Provide the [x, y] coordinate of the cell's center where the given text is located.  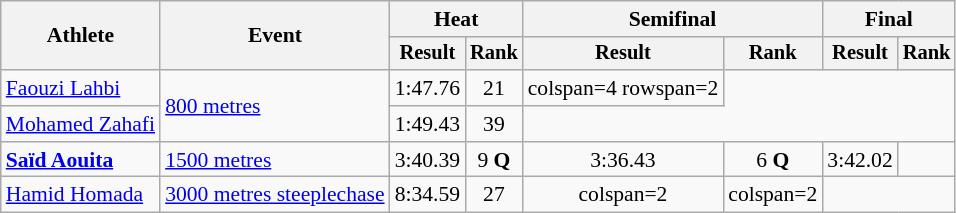
Mohamed Zahafi [80, 124]
3:42.02 [860, 160]
Final [888, 19]
8:34.59 [428, 195]
Semifinal [673, 19]
colspan=4 rowspan=2 [624, 88]
3:40.39 [428, 160]
39 [494, 124]
9 Q [494, 160]
Hamid Homada [80, 195]
1:49.43 [428, 124]
6 Q [772, 160]
1500 metres [275, 160]
21 [494, 88]
Heat [456, 19]
3:36.43 [624, 160]
800 metres [275, 106]
27 [494, 195]
Event [275, 36]
3000 metres steeplechase [275, 195]
1:47.76 [428, 88]
Faouzi Lahbi [80, 88]
Athlete [80, 36]
Saïd Aouita [80, 160]
